Search for the cell housing the specified text and yield its (x, y) center coordinate. 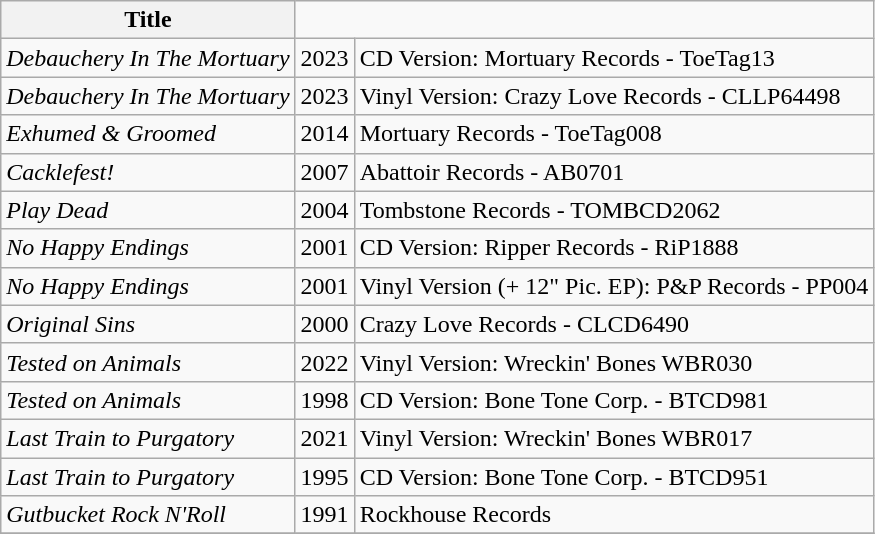
Rockhouse Records (614, 515)
CD Version: Bone Tone Corp. - BTCD951 (614, 477)
2007 (324, 172)
Tombstone Records - TOMBCD2062 (614, 210)
2014 (324, 134)
Exhumed & Groomed (148, 134)
Original Sins (148, 324)
Abattoir Records - AB0701 (614, 172)
CD Version: Mortuary Records - ToeTag13 (614, 58)
Cacklefest! (148, 172)
Play Dead (148, 210)
2022 (324, 362)
1991 (324, 515)
CD Version: Ripper Records - RiP1888 (614, 248)
Crazy Love Records - CLCD6490 (614, 324)
1998 (324, 400)
Title (148, 20)
2004 (324, 210)
1995 (324, 477)
Vinyl Version: Crazy Love Records - CLLP64498 (614, 96)
Vinyl Version: Wreckin' Bones WBR017 (614, 438)
Vinyl Version (+ 12" Pic. EP): P&P Records - PP004 (614, 286)
Vinyl Version: Wreckin' Bones WBR030 (614, 362)
2021 (324, 438)
Gutbucket Rock N'Roll (148, 515)
2000 (324, 324)
Mortuary Records - ToeTag008 (614, 134)
CD Version: Bone Tone Corp. - BTCD981 (614, 400)
